Identify which cell holds the provided text, then report its [x, y] central coordinate. 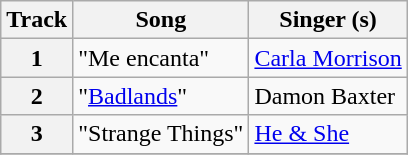
"Me encanta" [161, 58]
3 [37, 134]
Singer (s) [328, 20]
Track [37, 20]
2 [37, 96]
"Badlands" [161, 96]
He & She [328, 134]
Damon Baxter [328, 96]
1 [37, 58]
Song [161, 20]
Carla Morrison [328, 58]
"Strange Things" [161, 134]
